Locate the cell with the specified text and output its [X, Y] center coordinate. 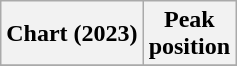
Peak position [189, 34]
Chart (2023) [72, 34]
